Determine the (x, y) coordinate at the center of the cell enclosing the given text.  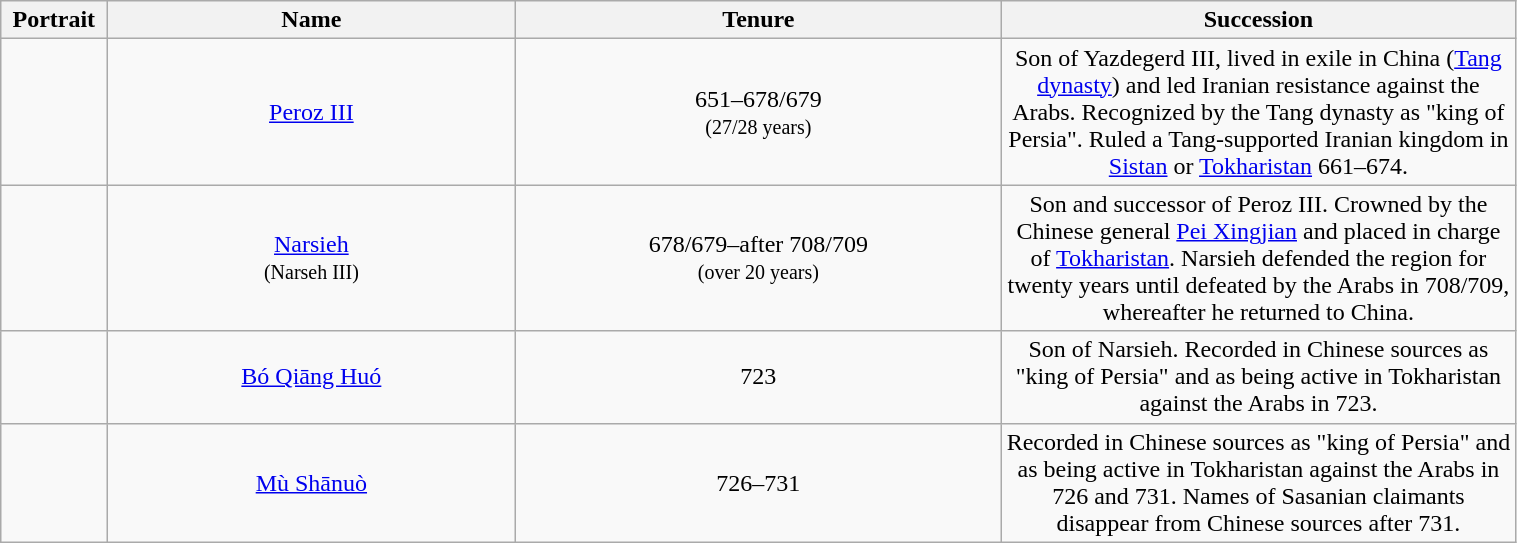
Mù Shānuò (312, 482)
Succession (1258, 20)
Son of Narsieh. Recorded in Chinese sources as "king of Persia" and as being active in Tokharistan against the Arabs in 723. (1258, 377)
Name (312, 20)
Peroz III (312, 112)
726–731 (758, 482)
Portrait (54, 20)
723 (758, 377)
651–678/679(27/28 years) (758, 112)
Narsieh(Narseh III) (312, 258)
678/679–after 708/709(over 20 years) (758, 258)
Bó Qiāng Huó (312, 377)
Tenure (758, 20)
